Determine the [X, Y] coordinate at the center of the cell enclosing the given text.  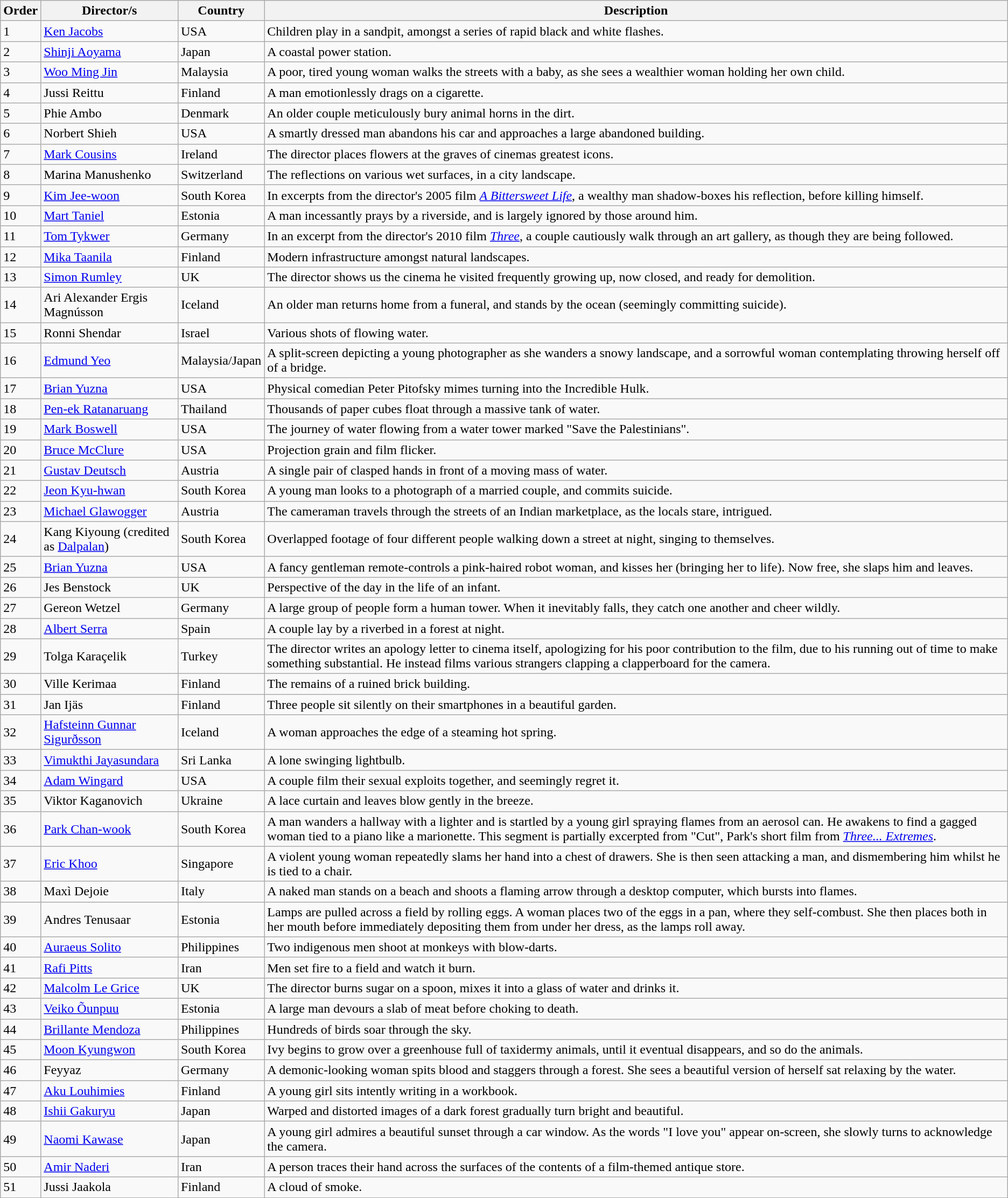
Ukraine [221, 801]
18 [20, 409]
Adam Wingard [110, 781]
36 [20, 828]
50 [20, 1167]
Thailand [221, 409]
Ronni Shendar [110, 333]
Vimukthi Jayasundara [110, 760]
Andres Tenusaar [110, 919]
4 [20, 93]
Children play in a sandpit, amongst a series of rapid black and white flashes. [636, 31]
Malcolm Le Grice [110, 988]
Singapore [221, 864]
Hundreds of birds soar through the sky. [636, 1029]
Ken Jacobs [110, 31]
A young man looks to a photograph of a married couple, and commits suicide. [636, 491]
A naked man stands on a beach and shoots a flaming arrow through a desktop computer, which bursts into flames. [636, 891]
47 [20, 1091]
A coastal power station. [636, 52]
Viktor Kaganovich [110, 801]
25 [20, 567]
Edmund Yeo [110, 361]
The journey of water flowing from a water tower marked "Save the Palestinians". [636, 429]
6 [20, 134]
A couple lay by a riverbed in a forest at night. [636, 629]
Jeon Kyu-hwan [110, 491]
Shinji Aoyama [110, 52]
Moon Kyungwon [110, 1050]
Hafsteinn Gunnar Sigurðsson [110, 733]
Denmark [221, 113]
Jussi Jaakola [110, 1187]
37 [20, 864]
A lone swinging lightbulb. [636, 760]
A woman approaches the edge of a steaming hot spring. [636, 733]
Tom Tykwer [110, 236]
A split-screen depicting a young photographer as she wanders a snowy landscape, and a sorrowful woman contemplating throwing herself off of a bridge. [636, 361]
Modern infrastructure amongst natural landscapes. [636, 257]
Thousands of paper cubes float through a massive tank of water. [636, 409]
Country [221, 11]
Spain [221, 629]
17 [20, 388]
A couple film their sexual exploits together, and seemingly regret it. [636, 781]
32 [20, 733]
Naomi Kawase [110, 1139]
21 [20, 470]
41 [20, 967]
27 [20, 608]
Rafi Pitts [110, 967]
Italy [221, 891]
A person traces their hand across the surfaces of the contents of a film-themed antique store. [636, 1167]
39 [20, 919]
30 [20, 684]
Veiko Õunpuu [110, 1008]
28 [20, 629]
Turkey [221, 656]
A man emotionlessly drags on a cigarette. [636, 93]
Norbert Shieh [110, 134]
The remains of a ruined brick building. [636, 684]
Men set fire to a field and watch it burn. [636, 967]
Physical comedian Peter Pitofsky mimes turning into the Incredible Hulk. [636, 388]
The director burns sugar on a spoon, mixes it into a glass of water and drinks it. [636, 988]
A young girl sits intently writing in a workbook. [636, 1091]
Ishii Gakuryu [110, 1111]
Mark Cousins [110, 154]
31 [20, 705]
A smartly dressed man abandons his car and approaches a large abandoned building. [636, 134]
Bruce McClure [110, 450]
The director places flowers at the graves of cinemas greatest icons. [636, 154]
Director/s [110, 11]
Simon Rumley [110, 277]
Warped and distorted images of a dark forest gradually turn bright and beautiful. [636, 1111]
Projection grain and film flicker. [636, 450]
Tolga Karaçelik [110, 656]
1 [20, 31]
Gustav Deutsch [110, 470]
A single pair of clasped hands in front of a moving mass of water. [636, 470]
Mart Taniel [110, 215]
An older couple meticulously bury animal horns in the dirt. [636, 113]
Albert Serra [110, 629]
24 [20, 539]
44 [20, 1029]
14 [20, 305]
A lace curtain and leaves blow gently in the breeze. [636, 801]
Feyyaz [110, 1070]
Sri Lanka [221, 760]
19 [20, 429]
5 [20, 113]
15 [20, 333]
8 [20, 175]
26 [20, 587]
Jes Benstock [110, 587]
Maxì Dejoie [110, 891]
9 [20, 195]
Jussi Reittu [110, 93]
Mika Taanila [110, 257]
Mark Boswell [110, 429]
Ari Alexander Ergis Magnússon [110, 305]
A large man devours a slab of meat before choking to death. [636, 1008]
23 [20, 511]
Various shots of flowing water. [636, 333]
22 [20, 491]
34 [20, 781]
16 [20, 361]
In excerpts from the director's 2005 film A Bittersweet Life, a wealthy man shadow-boxes his reflection, before killing himself. [636, 195]
Pen-ek Ratanaruang [110, 409]
A fancy gentleman remote-controls a pink-haired robot woman, and kisses her (bringing her to life). Now free, she slaps him and leaves. [636, 567]
Woo Ming Jin [110, 72]
33 [20, 760]
A large group of people form a human tower. When it inevitably falls, they catch one another and cheer wildly. [636, 608]
Two indigenous men shoot at monkeys with blow-darts. [636, 947]
Eric Khoo [110, 864]
An older man returns home from a funeral, and stands by the ocean (seemingly committing suicide). [636, 305]
43 [20, 1008]
49 [20, 1139]
Park Chan-wook [110, 828]
Ville Kerimaa [110, 684]
46 [20, 1070]
In an excerpt from the director's 2010 film Three, a couple cautiously walk through an art gallery, as though they are being followed. [636, 236]
12 [20, 257]
Amir Naderi [110, 1167]
Phie Ambo [110, 113]
The reflections on various wet surfaces, in a city landscape. [636, 175]
Perspective of the day in the life of an infant. [636, 587]
Auraeus Solito [110, 947]
42 [20, 988]
29 [20, 656]
11 [20, 236]
Aku Louhimies [110, 1091]
Overlapped footage of four different people walking down a street at night, singing to themselves. [636, 539]
The director shows us the cinema he visited frequently growing up, now closed, and ready for demolition. [636, 277]
A poor, tired young woman walks the streets with a baby, as she sees a wealthier woman holding her own child. [636, 72]
Malaysia [221, 72]
45 [20, 1050]
35 [20, 801]
A young girl admires a beautiful sunset through a car window. As the words "I love you" appear on-screen, she slowly turns to acknowledge the camera. [636, 1139]
Malaysia/Japan [221, 361]
Jan Ijäs [110, 705]
2 [20, 52]
Ireland [221, 154]
A demonic-looking woman spits blood and staggers through a forest. She sees a beautiful version of herself sat relaxing by the water. [636, 1070]
Description [636, 11]
38 [20, 891]
7 [20, 154]
Ivy begins to grow over a greenhouse full of taxidermy animals, until it eventual disappears, and so do the animals. [636, 1050]
Brillante Mendoza [110, 1029]
Michael Glawogger [110, 511]
Marina Manushenko [110, 175]
Kim Jee-woon [110, 195]
The cameraman travels through the streets of an Indian marketplace, as the locals stare, intrigued. [636, 511]
20 [20, 450]
Israel [221, 333]
13 [20, 277]
A man incessantly prays by a riverside, and is largely ignored by those around him. [636, 215]
51 [20, 1187]
Gereon Wetzel [110, 608]
48 [20, 1111]
A cloud of smoke. [636, 1187]
Order [20, 11]
10 [20, 215]
3 [20, 72]
40 [20, 947]
Switzerland [221, 175]
Three people sit silently on their smartphones in a beautiful garden. [636, 705]
Kang Kiyoung (credited as Dalpalan) [110, 539]
